From the cell containing the given text, extract its center point as (X, Y) coordinate. 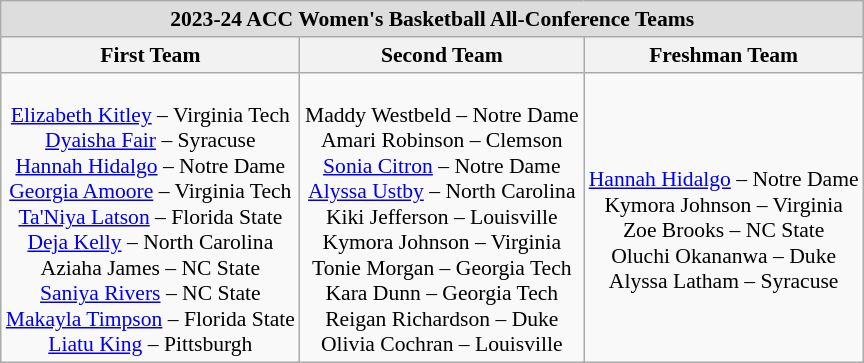
Freshman Team (724, 55)
First Team (150, 55)
Hannah Hidalgo – Notre Dame Kymora Johnson – Virginia Zoe Brooks – NC State Oluchi Okananwa – Duke Alyssa Latham – Syracuse (724, 218)
2023-24 ACC Women's Basketball All-Conference Teams (432, 19)
Second Team (442, 55)
